From the cell containing the given text, extract its center point as (x, y) coordinate. 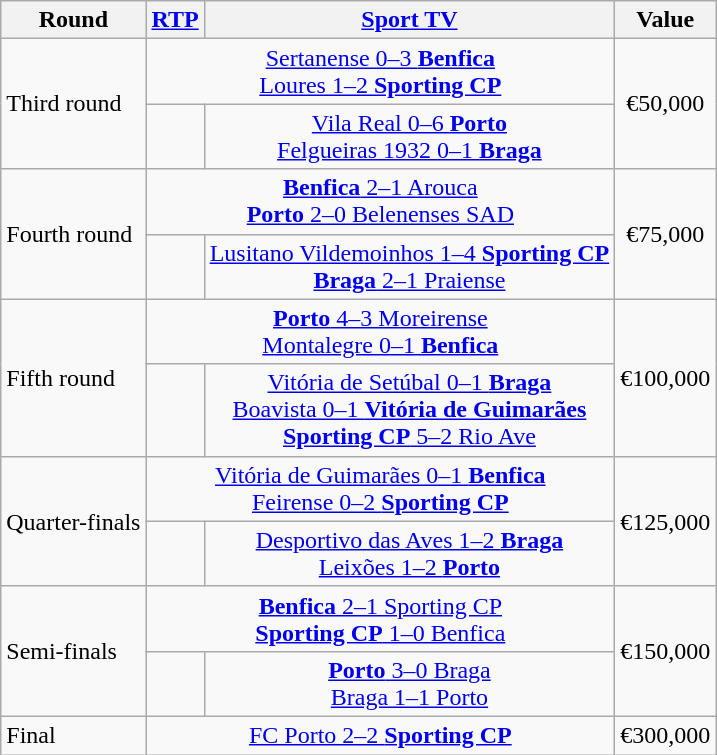
Value (666, 20)
€75,000 (666, 234)
Vitória de Setúbal 0–1 BragaBoavista 0–1 Vitória de GuimarãesSporting CP 5–2 Rio Ave (410, 410)
Fifth round (74, 378)
Lusitano Vildemoinhos 1–4 Sporting CPBraga 2–1 Praiense (410, 266)
Quarter-finals (74, 521)
Sertanense 0–3 BenficaLoures 1–2 Sporting CP (380, 72)
Semi-finals (74, 651)
Third round (74, 104)
RTP (175, 20)
€300,000 (666, 735)
Round (74, 20)
€125,000 (666, 521)
Benfica 2–1 Sporting CPSporting CP 1–0 Benfica (380, 618)
Fourth round (74, 234)
Final (74, 735)
Porto 3–0 BragaBraga 1–1 Porto (410, 684)
Vila Real 0–6 PortoFelgueiras 1932 0–1 Braga (410, 136)
Benfica 2–1 AroucaPorto 2–0 Belenenses SAD (380, 202)
Porto 4–3 MoreirenseMontalegre 0–1 Benfica (380, 332)
Vitória de Guimarães 0–1 BenficaFeirense 0–2 Sporting CP (380, 488)
€150,000 (666, 651)
FC Porto 2–2 Sporting CP (380, 735)
€100,000 (666, 378)
Sport TV (410, 20)
Desportivo das Aves 1–2 BragaLeixões 1–2 Porto (410, 554)
€50,000 (666, 104)
